Return (x, y) of the center of cell containing provided text 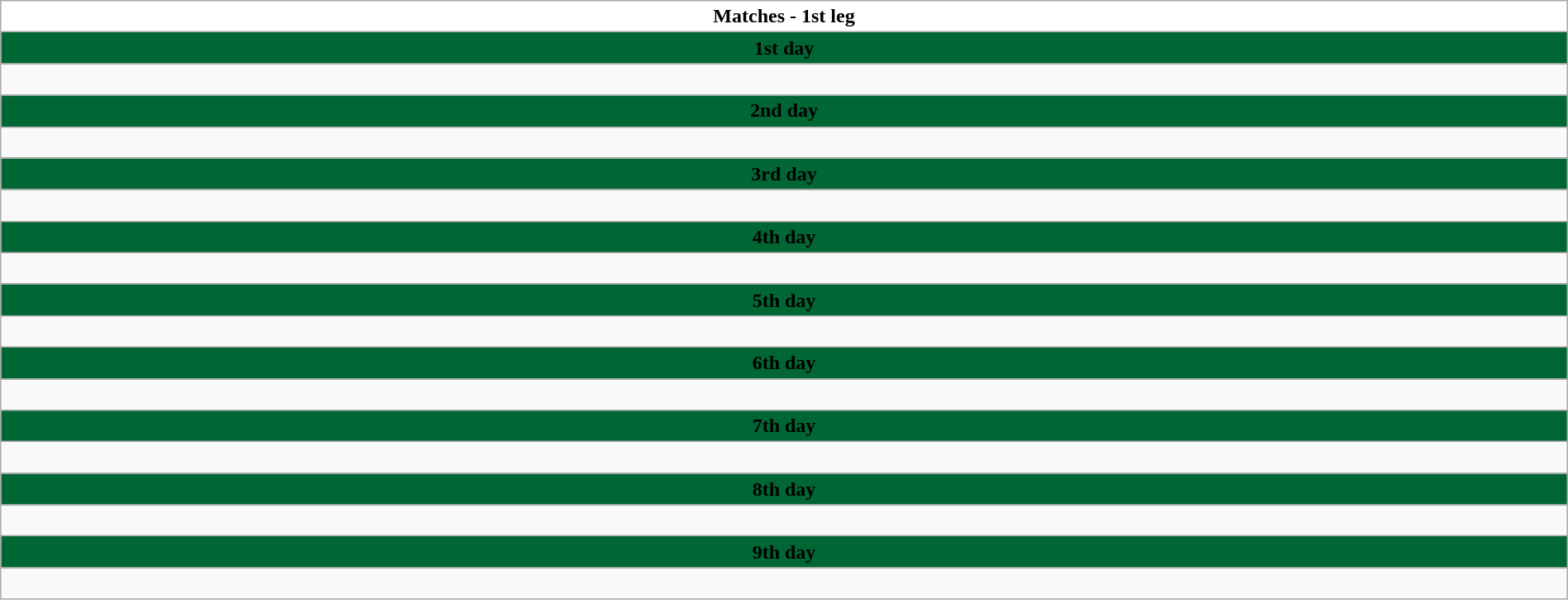
3rd day (784, 174)
4th day (784, 237)
1st day (784, 48)
7th day (784, 426)
9th day (784, 552)
Matches - 1st leg (784, 17)
2nd day (784, 111)
5th day (784, 300)
8th day (784, 489)
6th day (784, 362)
